Find where the given text appears and provide that cell's center as (x, y) coordinate. 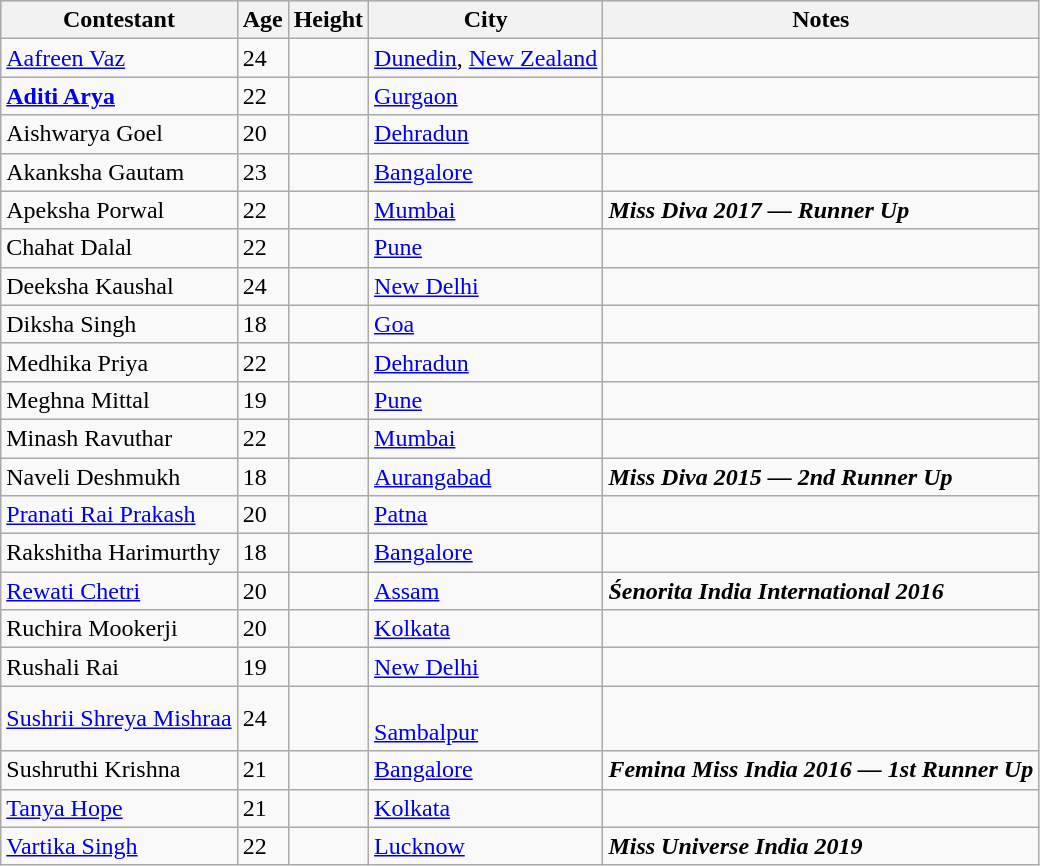
Miss Universe India 2019 (821, 846)
Medhika Priya (119, 362)
Deeksha Kaushal (119, 286)
Dunedin, New Zealand (486, 58)
Age (262, 20)
Aditi Arya (119, 96)
Pranati Rai Prakash (119, 515)
Aurangabad (486, 477)
Apeksha Porwal (119, 210)
Śenorita India International 2016 (821, 591)
23 (262, 172)
Contestant (119, 20)
Tanya Hope (119, 808)
Aafreen Vaz (119, 58)
Height (328, 20)
Sambalpur (486, 718)
Naveli Deshmukh (119, 477)
Minash Ravuthar (119, 438)
Rakshitha Harimurthy (119, 553)
Goa (486, 324)
Rushali Rai (119, 667)
Lucknow (486, 846)
Chahat Dalal (119, 248)
Gurgaon (486, 96)
Sushrii Shreya Mishraa (119, 718)
Akanksha Gautam (119, 172)
Rewati Chetri (119, 591)
Ruchira Mookerji (119, 629)
Diksha Singh (119, 324)
Sushruthi Krishna (119, 770)
Vartika Singh (119, 846)
Assam (486, 591)
Miss Diva 2015 — 2nd Runner Up (821, 477)
Meghna Mittal (119, 400)
Miss Diva 2017 — Runner Up (821, 210)
Femina Miss India 2016 — 1st Runner Up (821, 770)
City (486, 20)
Notes (821, 20)
Patna (486, 515)
Aishwarya Goel (119, 134)
